Provide the (x, y) coordinate of the cell's center where the given text is located.  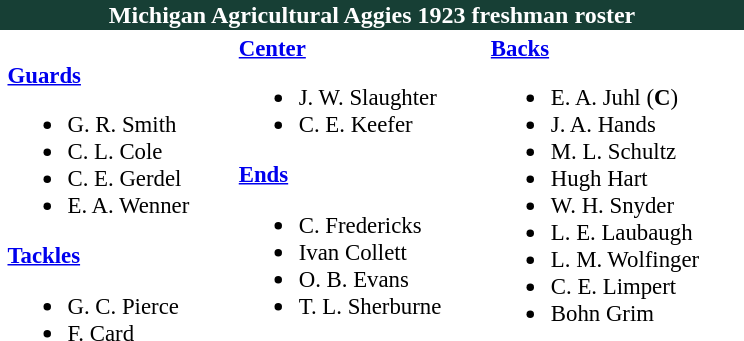
Michigan Agricultural Aggies 1923 freshman roster (372, 15)
